Identify which cell holds the provided text, then report its [x, y] central coordinate. 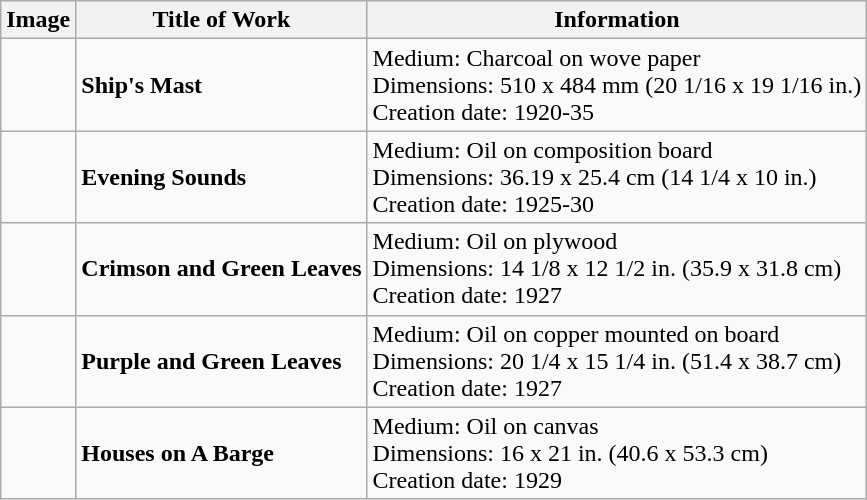
Houses on A Barge [222, 453]
Information [617, 20]
Medium: Oil on copper mounted on boardDimensions: 20 1/4 x 15 1/4 in. (51.4 x 38.7 cm)Creation date: 1927 [617, 361]
Image [38, 20]
Purple and Green Leaves [222, 361]
Medium: Oil on composition boardDimensions: 36.19 x 25.4 cm (14 1/4 x 10 in.)Creation date: 1925-30 [617, 177]
Title of Work [222, 20]
Medium: Oil on canvasDimensions: 16 x 21 in. (40.6 x 53.3 cm)Creation date: 1929 [617, 453]
Crimson and Green Leaves [222, 269]
Evening Sounds [222, 177]
Ship's Mast [222, 85]
Medium: Charcoal on wove paperDimensions: 510 x 484 mm (20 1/16 x 19 1/16 in.)Creation date: 1920-35 [617, 85]
Medium: Oil on plywoodDimensions: 14 1/8 x 12 1/2 in. (35.9 x 31.8 cm)Creation date: 1927 [617, 269]
